Detect which cell encompasses the target text, then output its [X, Y] center coordinate. 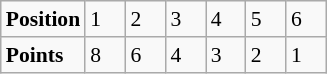
Position [43, 19]
5 [266, 19]
8 [105, 55]
Points [43, 55]
